Return (X, Y) of the center of cell containing provided text 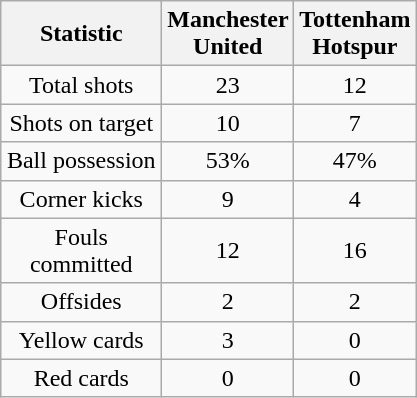
10 (228, 123)
9 (228, 199)
Offsides (82, 302)
Yellow cards (82, 340)
Fouls committed (82, 250)
16 (355, 250)
47% (355, 161)
3 (228, 340)
Shots on target (82, 123)
Statistic (82, 34)
53% (228, 161)
Tottenham Hotspur (355, 34)
Total shots (82, 85)
7 (355, 123)
4 (355, 199)
Manchester United (228, 34)
23 (228, 85)
Ball possession (82, 161)
Red cards (82, 378)
Corner kicks (82, 199)
